Capture the cell that displays the provided text and extract its (x, y) central coordinate. 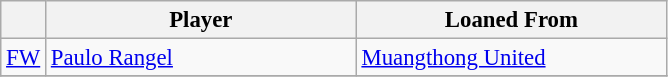
FW (24, 58)
Loaned From (512, 20)
Paulo Rangel (202, 58)
Player (202, 20)
Muangthong United (512, 58)
